Identify which cell holds the provided text, then report its [x, y] central coordinate. 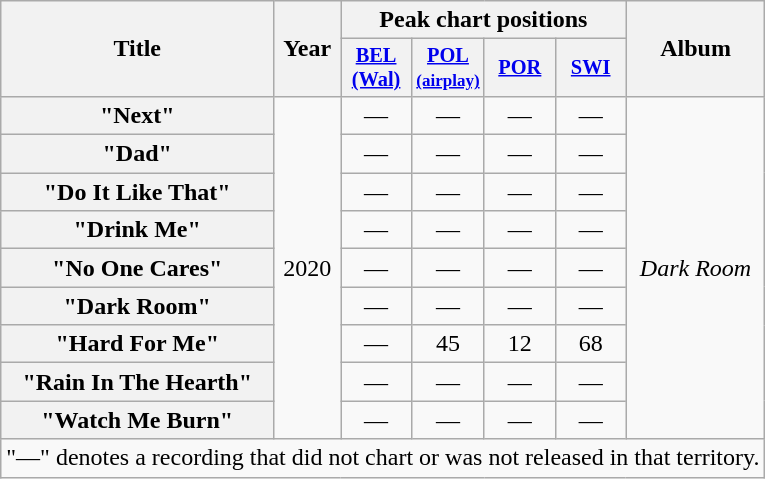
POL(airplay) [448, 68]
Album [696, 49]
"Watch Me Burn" [138, 420]
Dark Room [696, 268]
BEL(Wal) [376, 68]
12 [520, 344]
"No One Cares" [138, 268]
"Dark Room" [138, 306]
"Rain In The Hearth" [138, 382]
"Drink Me" [138, 230]
"Next" [138, 115]
2020 [308, 268]
"Hard For Me" [138, 344]
SWI [590, 68]
"Dad" [138, 154]
"Do It Like That" [138, 192]
45 [448, 344]
Title [138, 49]
68 [590, 344]
POR [520, 68]
Peak chart positions [484, 20]
"—" denotes a recording that did not chart or was not released in that territory. [383, 458]
Year [308, 49]
